For the text-containing cell, return its midpoint in [X, Y] coordinate format. 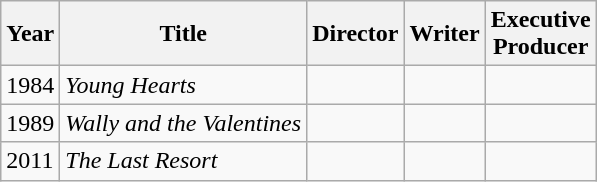
Wally and the Valentines [184, 123]
Year [30, 34]
Young Hearts [184, 85]
Director [356, 34]
2011 [30, 161]
1984 [30, 85]
ExecutiveProducer [540, 34]
Title [184, 34]
Writer [444, 34]
1989 [30, 123]
The Last Resort [184, 161]
